Capture the cell that displays the provided text and extract its [X, Y] central coordinate. 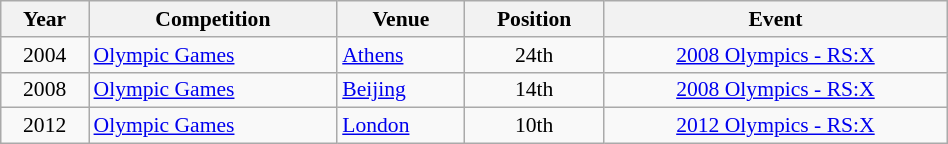
Year [45, 19]
2004 [45, 55]
Athens [400, 55]
2008 [45, 90]
Beijing [400, 90]
Event [776, 19]
14th [534, 90]
24th [534, 55]
Venue [400, 19]
London [400, 126]
2012 [45, 126]
2012 Olympics - RS:X [776, 126]
10th [534, 126]
Position [534, 19]
Competition [214, 19]
